Pinpoint the cell where the given text exists, returning its [x, y] midpoint coordinate. 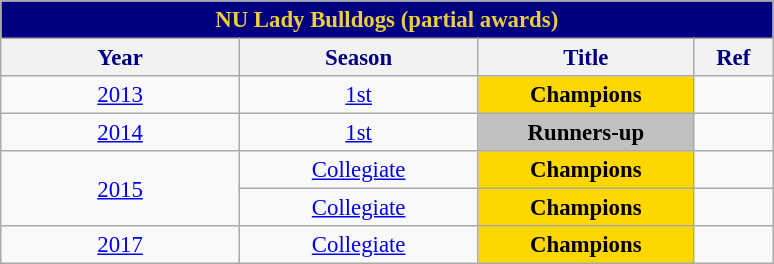
Year [120, 58]
2014 [120, 133]
Ref [734, 58]
Season [358, 58]
NU Lady Bulldogs (partial awards) [387, 20]
2013 [120, 95]
2015 [120, 188]
2017 [120, 245]
Title [586, 58]
Runners-up [586, 133]
